Search for the cell housing the specified text and yield its (x, y) center coordinate. 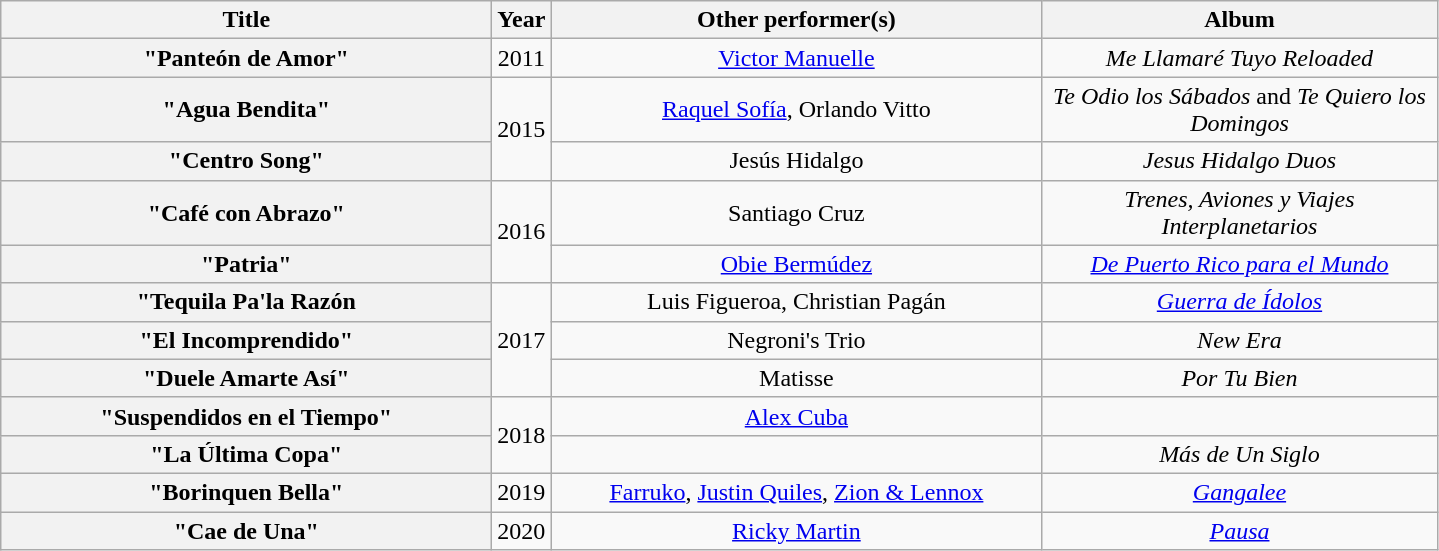
2020 (522, 531)
Album (1240, 20)
Victor Manuelle (796, 58)
Alex Cuba (796, 416)
Year (522, 20)
Te Odio los Sábados and Te Quiero los Domingos (1240, 110)
"Centro Song" (246, 161)
New Era (1240, 340)
Farruko, Justin Quiles, Zion & Lennox (796, 492)
Negroni's Trio (796, 340)
"Tequila Pa'la Razón (246, 302)
Jesus Hidalgo Duos (1240, 161)
2019 (522, 492)
De Puerto Rico para el Mundo (1240, 264)
"Agua Bendita" (246, 110)
"Panteón de Amor" (246, 58)
Raquel Sofía, Orlando Vitto (796, 110)
"El Incomprendido" (246, 340)
"Patria" (246, 264)
Trenes, Aviones y Viajes Interplanetarios (1240, 212)
2017 (522, 340)
Por Tu Bien (1240, 378)
"Borinquen Bella" (246, 492)
Santiago Cruz (796, 212)
Me Llamaré Tuyo Reloaded (1240, 58)
Other performer(s) (796, 20)
Luis Figueroa, Christian Pagán (796, 302)
"La Última Copa" (246, 454)
Matisse (796, 378)
Title (246, 20)
2015 (522, 128)
"Cae de Una" (246, 531)
2011 (522, 58)
2018 (522, 435)
"Duele Amarte Así" (246, 378)
Ricky Martin (796, 531)
"Suspendidos en el Tiempo" (246, 416)
Gangalee (1240, 492)
Jesús Hidalgo (796, 161)
Más de Un Siglo (1240, 454)
Obie Bermúdez (796, 264)
Guerra de Ídolos (1240, 302)
"Café con Abrazo" (246, 212)
2016 (522, 232)
Pausa (1240, 531)
